Detect which cell encompasses the target text, then output its (X, Y) center coordinate. 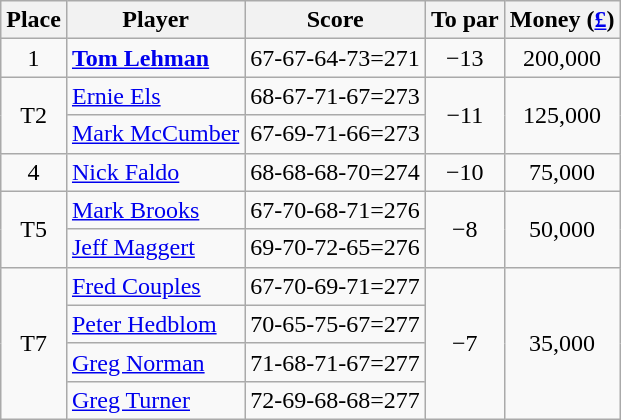
−7 (464, 343)
72-69-68-68=277 (336, 400)
−11 (464, 115)
35,000 (562, 343)
Greg Turner (155, 400)
70-65-75-67=277 (336, 324)
68-67-71-67=273 (336, 96)
Tom Lehman (155, 58)
50,000 (562, 229)
1 (34, 58)
T7 (34, 343)
Greg Norman (155, 362)
T2 (34, 115)
Fred Couples (155, 286)
75,000 (562, 172)
68-68-68-70=274 (336, 172)
67-69-71-66=273 (336, 134)
−13 (464, 58)
Score (336, 20)
71-68-71-67=277 (336, 362)
Place (34, 20)
T5 (34, 229)
Player (155, 20)
Mark McCumber (155, 134)
Peter Hedblom (155, 324)
Ernie Els (155, 96)
−8 (464, 229)
67-70-69-71=277 (336, 286)
Money (£) (562, 20)
200,000 (562, 58)
−10 (464, 172)
125,000 (562, 115)
69-70-72-65=276 (336, 248)
Jeff Maggert (155, 248)
Mark Brooks (155, 210)
67-70-68-71=276 (336, 210)
4 (34, 172)
67-67-64-73=271 (336, 58)
Nick Faldo (155, 172)
To par (464, 20)
